Locate the cell with the specified text and output its [X, Y] center coordinate. 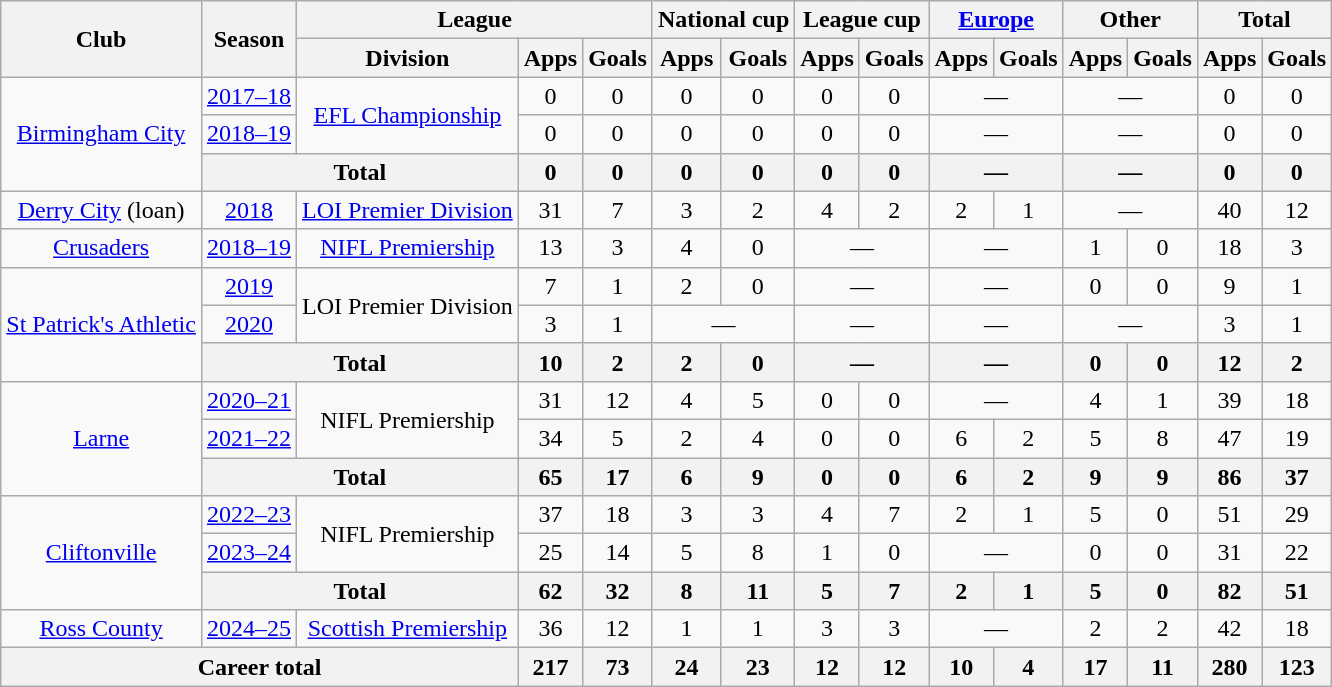
Cliftonville [102, 553]
217 [550, 667]
2017–18 [248, 96]
2019 [248, 286]
22 [1297, 553]
42 [1229, 629]
65 [550, 477]
29 [1297, 515]
2021–22 [248, 438]
39 [1229, 400]
2020–21 [248, 400]
40 [1229, 210]
2020 [248, 324]
34 [550, 438]
Derry City (loan) [102, 210]
EFL Championship [408, 115]
2022–23 [248, 515]
2024–25 [248, 629]
13 [550, 248]
St Patrick's Athletic [102, 324]
32 [618, 591]
62 [550, 591]
82 [1229, 591]
2018 [248, 210]
Club [102, 39]
Career total [260, 667]
280 [1229, 667]
Scottish Premiership [408, 629]
24 [686, 667]
19 [1297, 438]
Birmingham City [102, 134]
123 [1297, 667]
36 [550, 629]
73 [618, 667]
Larne [102, 438]
Ross County [102, 629]
Europe [996, 20]
Crusaders [102, 248]
National cup [723, 20]
47 [1229, 438]
Season [248, 39]
14 [618, 553]
25 [550, 553]
23 [758, 667]
League cup [862, 20]
Other [1130, 20]
2023–24 [248, 553]
League [475, 20]
Division [408, 58]
86 [1229, 477]
